Return the (X, Y) coordinate for the center point of the cell that contains the specified text.  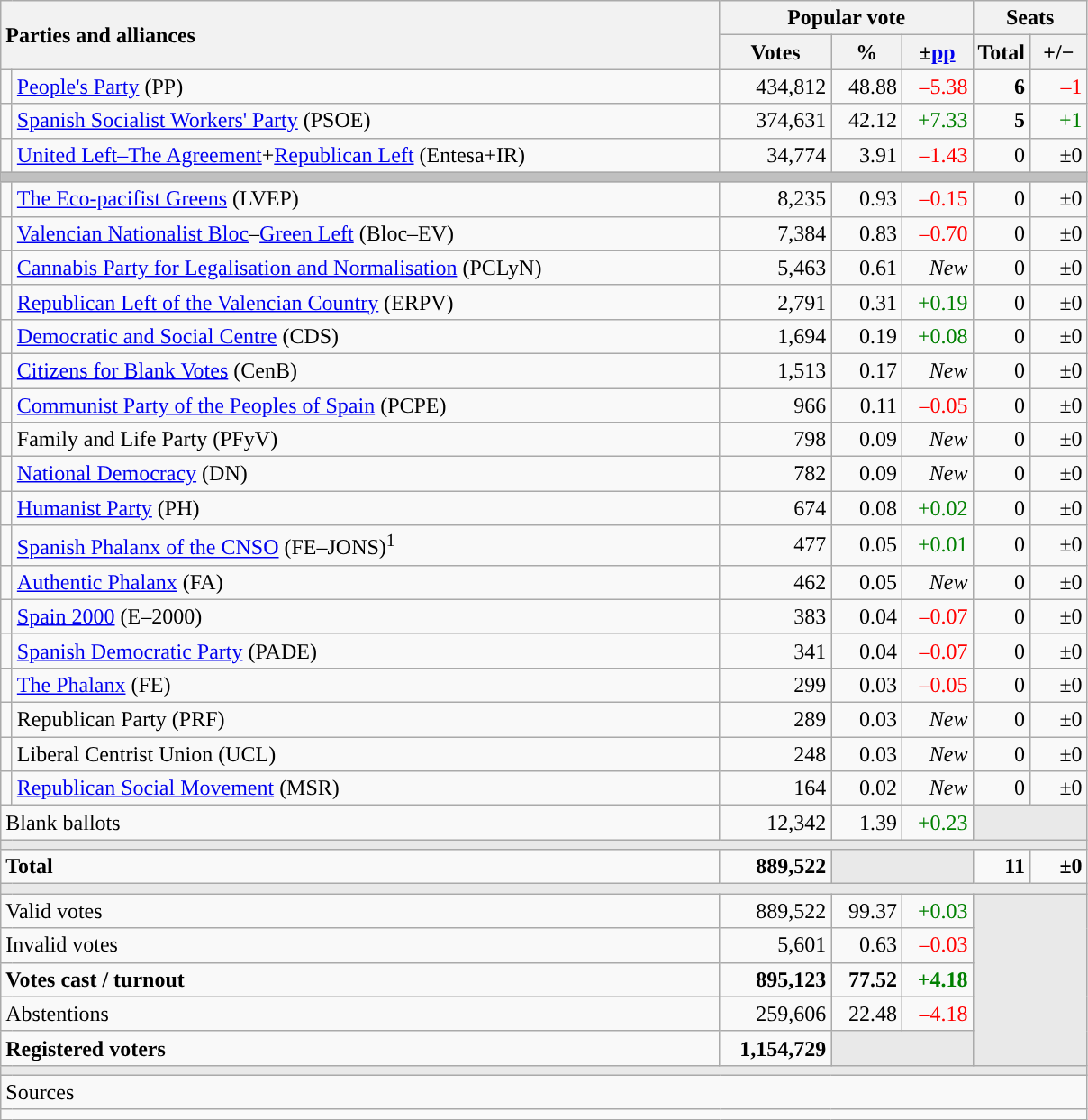
Spanish Democratic Party (PADE) (366, 651)
434,812 (775, 87)
6 (1002, 87)
0.17 (866, 370)
42.12 (866, 121)
462 (775, 582)
+/− (1059, 52)
–0.15 (937, 199)
Liberal Centrist Union (UCL) (366, 754)
289 (775, 720)
Parties and alliances (360, 35)
Abstentions (360, 1014)
+0.19 (937, 302)
Valencian Nationalist Bloc–Green Left (Bloc–EV) (366, 233)
People's Party (PP) (366, 87)
5,601 (775, 945)
Citizens for Blank Votes (CenB) (366, 370)
1,154,729 (775, 1048)
Republican Party (PRF) (366, 720)
Votes cast / turnout (360, 979)
–0.03 (937, 945)
Republican Social Movement (MSR) (366, 788)
374,631 (775, 121)
–4.18 (937, 1014)
Communist Party of the Peoples of Spain (PCPE) (366, 405)
Popular vote (847, 18)
7,384 (775, 233)
Invalid votes (360, 945)
–1.43 (937, 155)
Seats (1030, 18)
United Left–The Agreement+Republican Left (Entesa+IR) (366, 155)
34,774 (775, 155)
Spanish Phalanx of the CNSO (FE–JONS)1 (366, 546)
The Eco-pacifist Greens (LVEP) (366, 199)
0.31 (866, 302)
8,235 (775, 199)
1.39 (866, 823)
+1 (1059, 121)
Valid votes (360, 911)
+7.33 (937, 121)
0.02 (866, 788)
Votes (775, 52)
0.61 (866, 268)
+0.02 (937, 508)
99.37 (866, 911)
0.08 (866, 508)
Democratic and Social Centre (CDS) (366, 336)
48.88 (866, 87)
1,694 (775, 336)
0.19 (866, 336)
% (866, 52)
22.48 (866, 1014)
259,606 (775, 1014)
674 (775, 508)
0.63 (866, 945)
895,123 (775, 979)
966 (775, 405)
164 (775, 788)
383 (775, 616)
0.11 (866, 405)
+0.23 (937, 823)
±pp (937, 52)
Blank ballots (360, 823)
11 (1002, 867)
341 (775, 651)
+0.08 (937, 336)
Sources (544, 1092)
The Phalanx (FE) (366, 685)
782 (775, 474)
798 (775, 440)
299 (775, 685)
Spanish Socialist Workers' Party (PSOE) (366, 121)
Humanist Party (PH) (366, 508)
248 (775, 754)
0.83 (866, 233)
–5.38 (937, 87)
+4.18 (937, 979)
477 (775, 546)
Family and Life Party (PFyV) (366, 440)
1,513 (775, 370)
National Democracy (DN) (366, 474)
2,791 (775, 302)
+0.01 (937, 546)
Cannabis Party for Legalisation and Normalisation (PCLyN) (366, 268)
5,463 (775, 268)
77.52 (866, 979)
12,342 (775, 823)
Republican Left of the Valencian Country (ERPV) (366, 302)
3.91 (866, 155)
5 (1002, 121)
–1 (1059, 87)
Authentic Phalanx (FA) (366, 582)
+0.03 (937, 911)
–0.70 (937, 233)
0.93 (866, 199)
Spain 2000 (E–2000) (366, 616)
Registered voters (360, 1048)
